Return (x, y) of the center of cell containing provided text 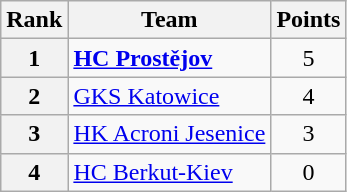
HK Acroni Jesenice (170, 134)
5 (308, 58)
GKS Katowice (170, 96)
HC Prostějov (170, 58)
0 (308, 172)
1 (34, 58)
2 (34, 96)
HC Berkut-Kiev (170, 172)
Team (170, 20)
Rank (34, 20)
Points (308, 20)
